Extract the (x, y) coordinate from the center of the cell holding the provided text.  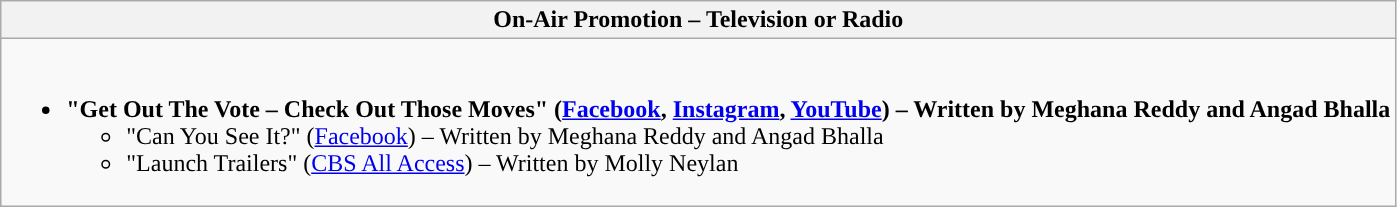
On-Air Promotion – Television or Radio (698, 20)
